Locate the cell with the specified text and output its (x, y) center coordinate. 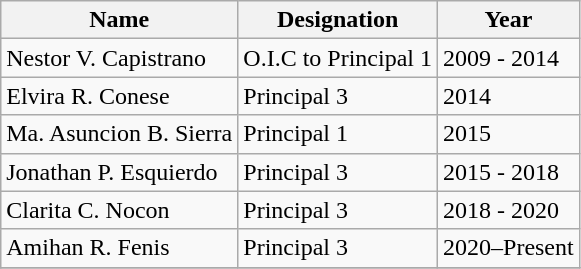
Ma. Asuncion B. Sierra (120, 134)
2018 - 2020 (509, 210)
O.I.C to Principal 1 (338, 58)
Name (120, 20)
Principal 1 (338, 134)
2015 (509, 134)
2014 (509, 96)
2020–Present (509, 248)
Year (509, 20)
2015 - 2018 (509, 172)
Designation (338, 20)
Amihan R. Fenis (120, 248)
2009 - 2014 (509, 58)
Jonathan P. Esquierdo (120, 172)
Clarita C. Nocon (120, 210)
Nestor V. Capistrano (120, 58)
Elvira R. Conese (120, 96)
